Capture the cell that displays the provided text and extract its [x, y] central coordinate. 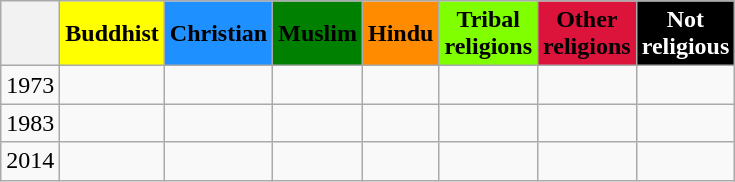
Otherreligions [588, 34]
1983 [30, 123]
Buddhist [112, 34]
Muslim [318, 34]
Notreligious [686, 34]
1973 [30, 85]
Tribalreligions [488, 34]
2014 [30, 161]
Christian [218, 34]
Hindu [400, 34]
